Search for the cell housing the specified text and yield its (X, Y) center coordinate. 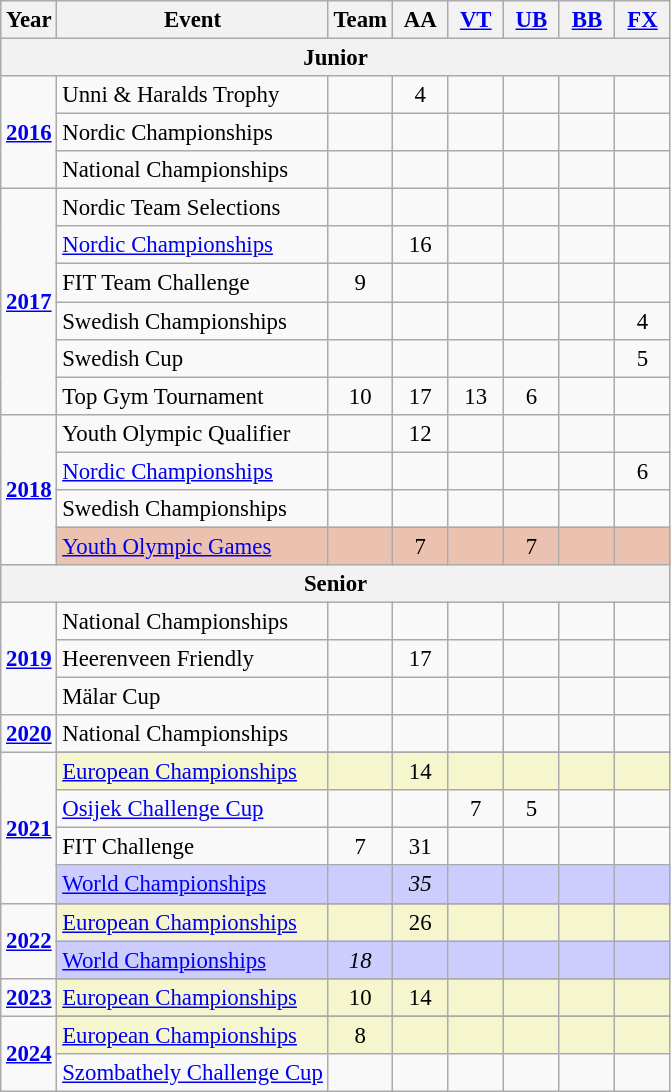
FIT Challenge (192, 847)
FIT Team Challenge (192, 283)
Szombathely Challenge Cup (192, 1073)
2021 (29, 828)
Unni & Haralds Trophy (192, 95)
Osijek Challenge Cup (192, 809)
12 (420, 433)
9 (360, 283)
2024 (29, 1054)
2018 (29, 489)
18 (360, 960)
Youth Olympic Games (192, 546)
2023 (29, 997)
Top Gym Tournament (192, 396)
2022 (29, 940)
Heerenveen Friendly (192, 659)
13 (476, 396)
26 (420, 922)
VT (476, 20)
16 (420, 245)
35 (420, 885)
2019 (29, 658)
Senior (336, 584)
2016 (29, 132)
Youth Olympic Qualifier (192, 433)
Event (192, 20)
AA (420, 20)
Mälar Cup (192, 697)
FX (643, 20)
8 (360, 1035)
2017 (29, 302)
Nordic Team Selections (192, 208)
31 (420, 847)
Year (29, 20)
BB (587, 20)
Junior (336, 58)
Team (360, 20)
Swedish Cup (192, 358)
UB (532, 20)
2020 (29, 734)
